Extract the [x, y] coordinate from the center of the cell holding the provided text.  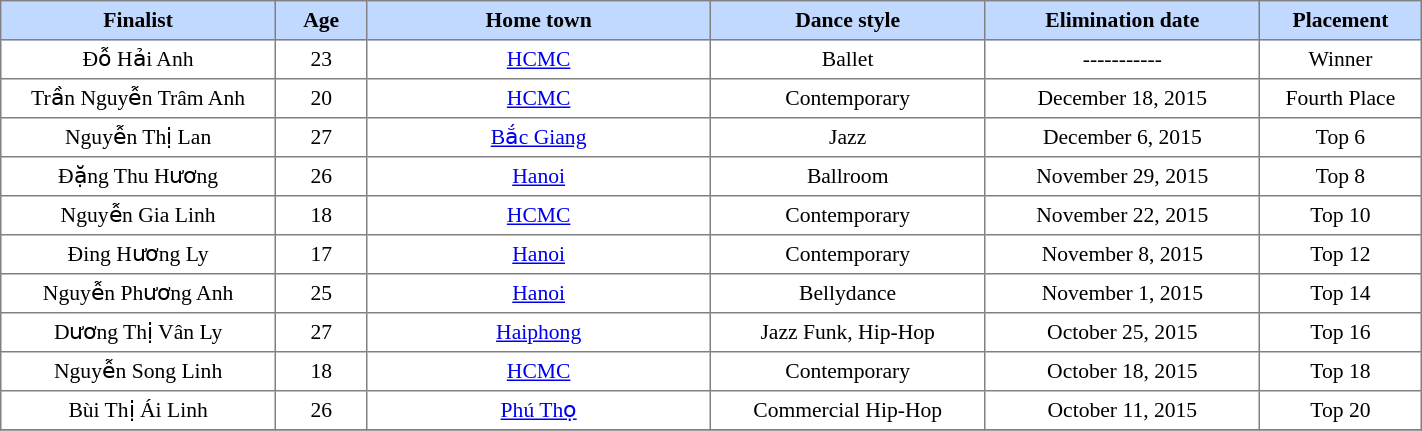
Commercial Hip-Hop [848, 410]
Elimination date [1122, 20]
Placement [1341, 20]
November 1, 2015 [1122, 294]
Dance style [848, 20]
17 [321, 254]
Jazz Funk, Hip-Hop [848, 332]
Winner [1341, 60]
November 29, 2015 [1122, 176]
Đặng Thu Hương [138, 176]
Nguyễn Thị Lan [138, 138]
November 22, 2015 [1122, 216]
Nguyễn Song Linh [138, 372]
December 18, 2015 [1122, 98]
Bắc Giang [538, 138]
December 6, 2015 [1122, 138]
23 [321, 60]
Top 10 [1341, 216]
----------- [1122, 60]
Nguyễn Gia Linh [138, 216]
Top 18 [1341, 372]
Phú Thọ [538, 410]
Age [321, 20]
Nguyễn Phương Anh [138, 294]
Top 20 [1341, 410]
Top 14 [1341, 294]
Top 12 [1341, 254]
Top 6 [1341, 138]
Fourth Place [1341, 98]
Top 8 [1341, 176]
October 18, 2015 [1122, 372]
Haiphong [538, 332]
Jazz [848, 138]
Finalist [138, 20]
Bellydance [848, 294]
Bùi Thị Ái Linh [138, 410]
Top 16 [1341, 332]
Home town [538, 20]
Đing Hương Ly [138, 254]
Ballet [848, 60]
Đỗ Hải Anh [138, 60]
October 25, 2015 [1122, 332]
20 [321, 98]
November 8, 2015 [1122, 254]
Dương Thị Vân Ly [138, 332]
25 [321, 294]
Ballroom [848, 176]
Trần Nguyễn Trâm Anh [138, 98]
October 11, 2015 [1122, 410]
